Identify which cell holds the provided text, then report its [X, Y] central coordinate. 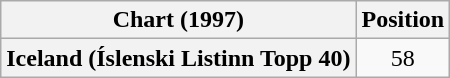
Position [403, 20]
Iceland (Íslenski Listinn Topp 40) [178, 58]
58 [403, 58]
Chart (1997) [178, 20]
